Search for the cell housing the specified text and yield its [x, y] center coordinate. 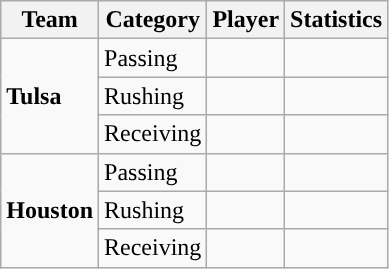
Houston [50, 210]
Tulsa [50, 96]
Category [153, 20]
Team [50, 20]
Statistics [336, 20]
Player [246, 20]
